Extract the (X, Y) coordinate from the center of the cell holding the provided text.  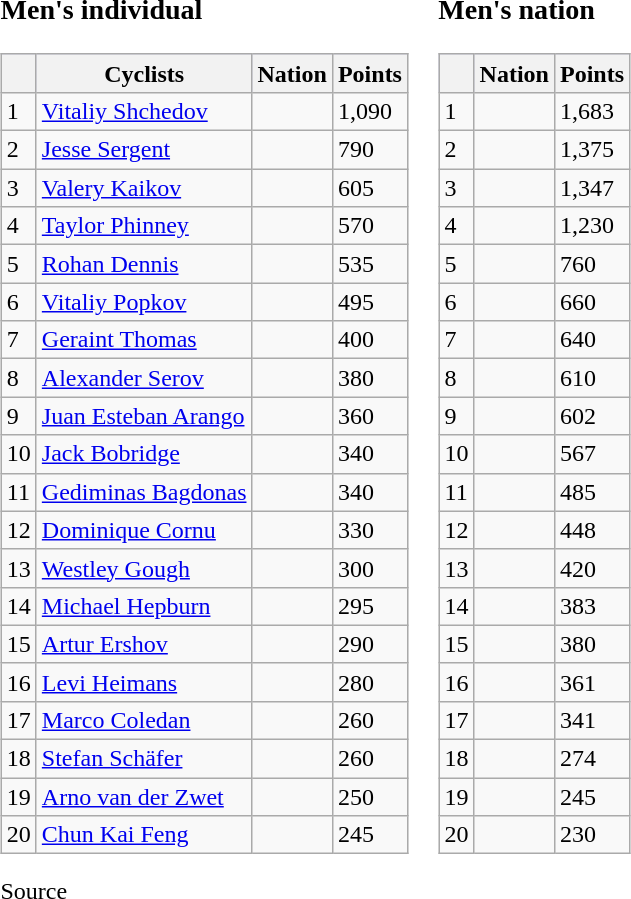
Valery Kaikov (144, 188)
602 (592, 416)
Geraint Thomas (144, 340)
605 (370, 188)
1,347 (592, 188)
295 (370, 606)
Taylor Phinney (144, 226)
Vitaliy Shchedov (144, 111)
330 (370, 530)
1,683 (592, 111)
400 (370, 340)
1,090 (370, 111)
Dominique Cornu (144, 530)
640 (592, 340)
Cyclists (144, 73)
Jesse Sergent (144, 150)
383 (592, 606)
1,375 (592, 150)
Rohan Dennis (144, 264)
Westley Gough (144, 568)
Jack Bobridge (144, 454)
448 (592, 530)
420 (592, 568)
485 (592, 492)
360 (370, 416)
Vitaliy Popkov (144, 302)
300 (370, 568)
535 (370, 264)
570 (370, 226)
Alexander Serov (144, 378)
660 (592, 302)
Juan Esteban Arango (144, 416)
610 (592, 378)
Michael Hepburn (144, 606)
230 (592, 835)
Arno van der Zwet (144, 797)
567 (592, 454)
Gediminas Bagdonas (144, 492)
290 (370, 644)
Chun Kai Feng (144, 835)
Artur Ershov (144, 644)
280 (370, 682)
1,230 (592, 226)
790 (370, 150)
760 (592, 264)
Levi Heimans (144, 682)
Stefan Schäfer (144, 759)
274 (592, 759)
495 (370, 302)
341 (592, 720)
Marco Coledan (144, 720)
250 (370, 797)
361 (592, 682)
